From the cell containing the given text, extract its center point as [x, y] coordinate. 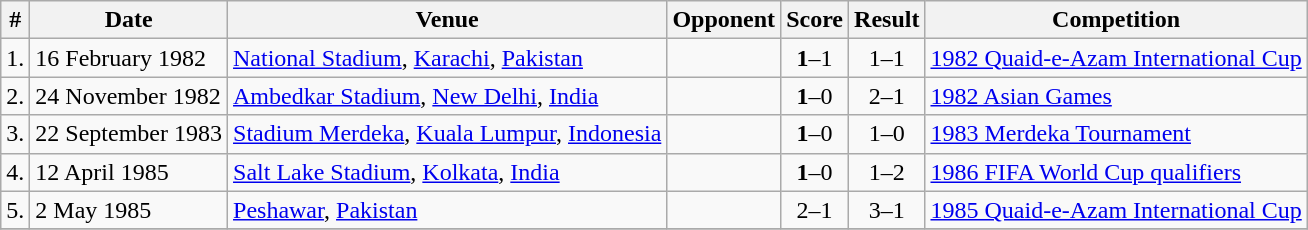
1982 Asian Games [1116, 96]
National Stadium, Karachi, Pakistan [448, 58]
16 February 1982 [129, 58]
1986 FIFA World Cup qualifiers [1116, 172]
1–2 [887, 172]
24 November 1982 [129, 96]
Opponent [724, 20]
22 September 1983 [129, 134]
5. [16, 210]
Date [129, 20]
12 April 1985 [129, 172]
Ambedkar Stadium, New Delhi, India [448, 96]
# [16, 20]
1. [16, 58]
Stadium Merdeka, Kuala Lumpur, Indonesia [448, 134]
4. [16, 172]
Peshawar, Pakistan [448, 210]
Venue [448, 20]
1985 Quaid-e-Azam International Cup [1116, 210]
Result [887, 20]
3–1 [887, 210]
3. [16, 134]
Salt Lake Stadium, Kolkata, India [448, 172]
2 May 1985 [129, 210]
Competition [1116, 20]
Score [815, 20]
1983 Merdeka Tournament [1116, 134]
2. [16, 96]
1982 Quaid-e-Azam International Cup [1116, 58]
